Identify which cell holds the provided text, then report its [X, Y] central coordinate. 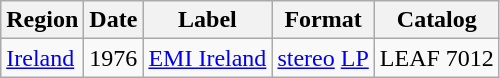
EMI Ireland [208, 58]
Format [323, 20]
Catalog [436, 20]
LEAF 7012 [436, 58]
Region [42, 20]
Ireland [42, 58]
Label [208, 20]
stereo LP [323, 58]
Date [114, 20]
1976 [114, 58]
